Identify which cell holds the provided text, then report its [x, y] central coordinate. 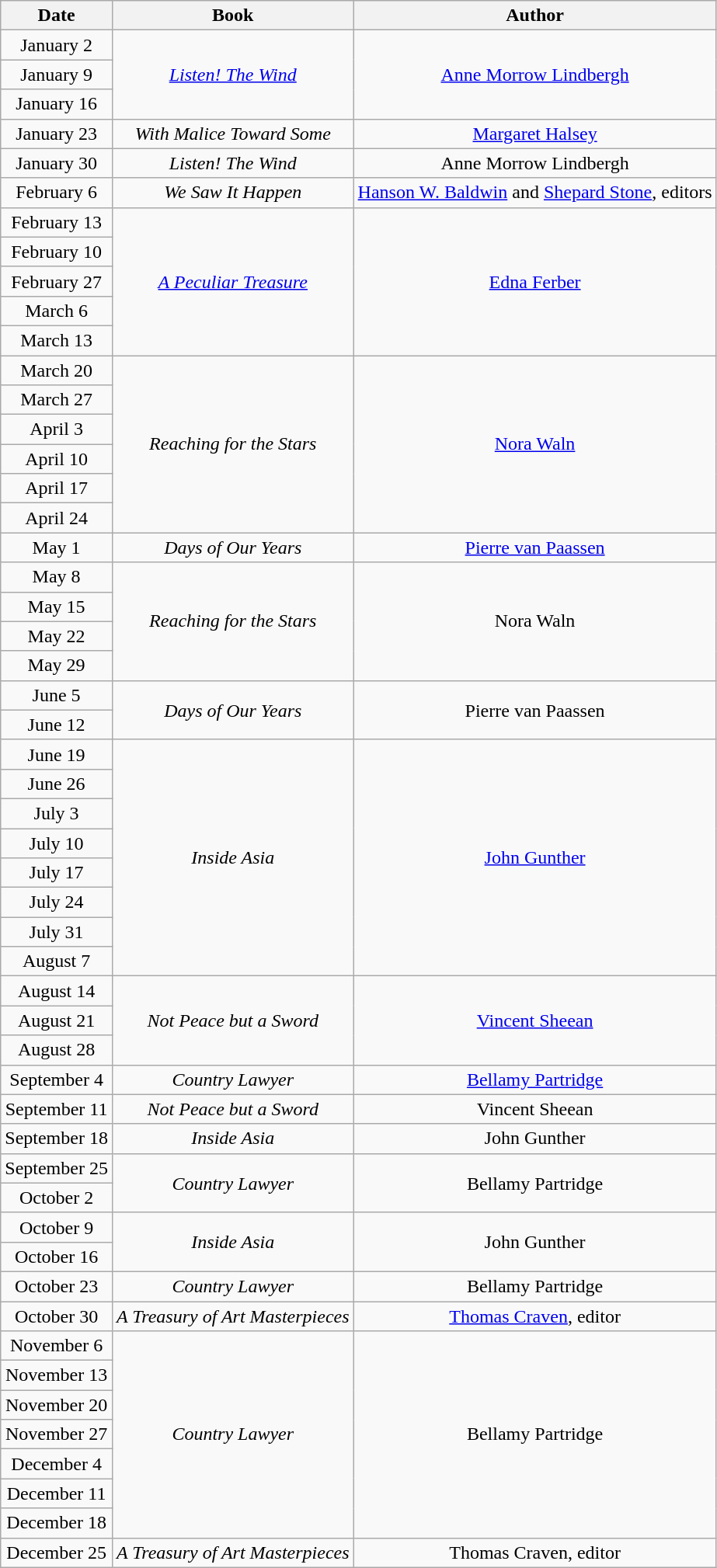
March 6 [57, 311]
March 20 [57, 370]
February 10 [57, 252]
October 2 [57, 1198]
August 14 [57, 991]
September 4 [57, 1080]
February 13 [57, 222]
August 7 [57, 961]
December 25 [57, 1552]
April 3 [57, 429]
May 8 [57, 577]
March 13 [57, 340]
December 4 [57, 1464]
May 15 [57, 607]
July 3 [57, 813]
November 27 [57, 1434]
Book [233, 16]
July 31 [57, 932]
January 2 [57, 45]
We Saw It Happen [233, 193]
October 9 [57, 1227]
October 16 [57, 1257]
December 18 [57, 1523]
September 25 [57, 1168]
November 6 [57, 1346]
July 17 [57, 873]
June 19 [57, 754]
April 17 [57, 488]
September 11 [57, 1109]
Date [57, 16]
December 11 [57, 1493]
October 23 [57, 1286]
Hanson W. Baldwin and Shepard Stone, editors [534, 193]
May 1 [57, 548]
A Peculiar Treasure [233, 281]
April 10 [57, 459]
August 28 [57, 1050]
November 13 [57, 1375]
Edna Ferber [534, 281]
November 20 [57, 1405]
February 6 [57, 193]
January 16 [57, 104]
January 30 [57, 163]
January 9 [57, 75]
October 30 [57, 1316]
June 12 [57, 725]
January 23 [57, 134]
February 27 [57, 281]
March 27 [57, 400]
April 24 [57, 518]
June 5 [57, 695]
With Malice Toward Some [233, 134]
May 29 [57, 666]
July 24 [57, 902]
Author [534, 16]
August 21 [57, 1020]
May 22 [57, 636]
September 18 [57, 1139]
June 26 [57, 784]
Margaret Halsey [534, 134]
July 10 [57, 843]
